Identify which cell holds the provided text, then report its [X, Y] central coordinate. 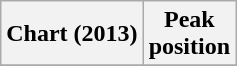
Chart (2013) [72, 34]
Peakposition [189, 34]
